Identify which cell holds the provided text, then report its (x, y) central coordinate. 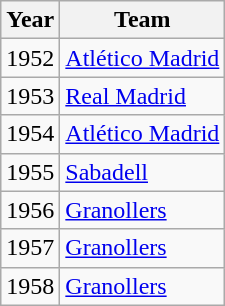
Sabadell (142, 172)
1952 (30, 58)
1954 (30, 134)
Team (142, 20)
1956 (30, 210)
1953 (30, 96)
1955 (30, 172)
Real Madrid (142, 96)
Year (30, 20)
1958 (30, 286)
1957 (30, 248)
